Determine the (x, y) coordinate at the center of the cell enclosing the given text.  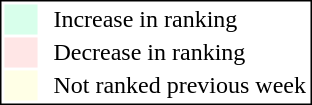
Decrease in ranking (180, 53)
Increase in ranking (180, 19)
Not ranked previous week (180, 85)
